Locate the cell with the specified text and output its (x, y) center coordinate. 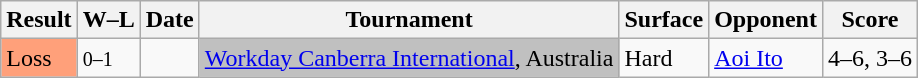
Surface (664, 20)
Loss (39, 58)
Opponent (766, 20)
Date (170, 20)
W–L (108, 20)
Workday Canberra International, Australia (409, 58)
Score (870, 20)
Tournament (409, 20)
0–1 (108, 58)
Result (39, 20)
Hard (664, 58)
Aoi Ito (766, 58)
4–6, 3–6 (870, 58)
